Return the [X, Y] coordinate for the center point of the cell that contains the specified text.  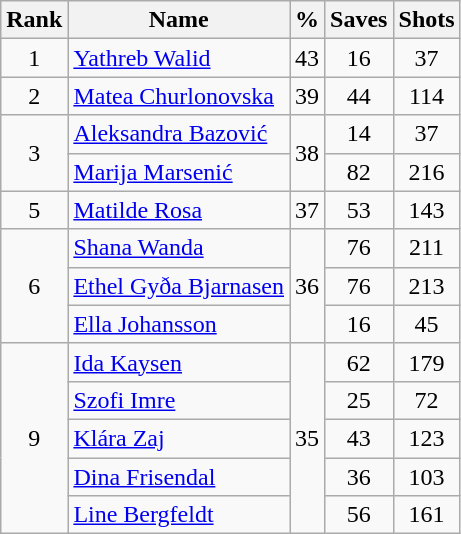
82 [359, 172]
179 [426, 362]
1 [34, 58]
213 [426, 286]
6 [34, 286]
25 [359, 400]
Ethel Gyða Bjarnasen [179, 286]
Klára Zaj [179, 438]
38 [308, 153]
53 [359, 210]
44 [359, 96]
Szofi Imre [179, 400]
56 [359, 515]
Marija Marsenić [179, 172]
216 [426, 172]
Aleksandra Bazović [179, 134]
45 [426, 324]
5 [34, 210]
35 [308, 438]
Line Bergfeldt [179, 515]
14 [359, 134]
Matilde Rosa [179, 210]
39 [308, 96]
211 [426, 248]
103 [426, 477]
% [308, 20]
114 [426, 96]
143 [426, 210]
3 [34, 153]
Ella Johansson [179, 324]
9 [34, 438]
161 [426, 515]
Dina Frisendal [179, 477]
Ida Kaysen [179, 362]
Rank [34, 20]
72 [426, 400]
Shana Wanda [179, 248]
62 [359, 362]
Shots [426, 20]
Saves [359, 20]
123 [426, 438]
Yathreb Walid [179, 58]
Name [179, 20]
2 [34, 96]
Matea Churlonovska [179, 96]
